Provide the (X, Y) coordinate of the cell's center where the given text is located.  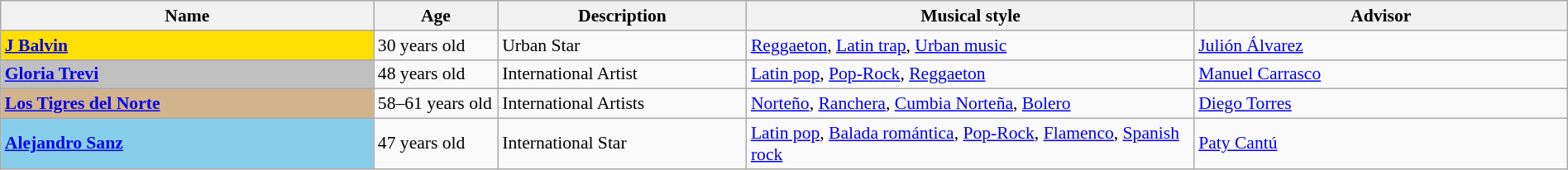
Advisor (1381, 16)
International Artist (622, 74)
International Artists (622, 104)
Name (187, 16)
Paty Cantú (1381, 144)
Reggaeton, Latin trap, Urban music (971, 45)
Urban Star (622, 45)
Diego Torres (1381, 104)
International Star (622, 144)
Norteño, Ranchera, Cumbia Norteña, Bolero (971, 104)
Age (436, 16)
Gloria Trevi (187, 74)
58–61 years old (436, 104)
48 years old (436, 74)
Alejandro Sanz (187, 144)
Musical style (971, 16)
Julión Álvarez (1381, 45)
Latin pop, Pop-Rock, Reggaeton (971, 74)
47 years old (436, 144)
30 years old (436, 45)
Description (622, 16)
J Balvin (187, 45)
Manuel Carrasco (1381, 74)
Los Tigres del Norte (187, 104)
Latin pop, Balada romántica, Pop-Rock, Flamenco, Spanish rock (971, 144)
